Locate the cell with the specified text and output its (X, Y) center coordinate. 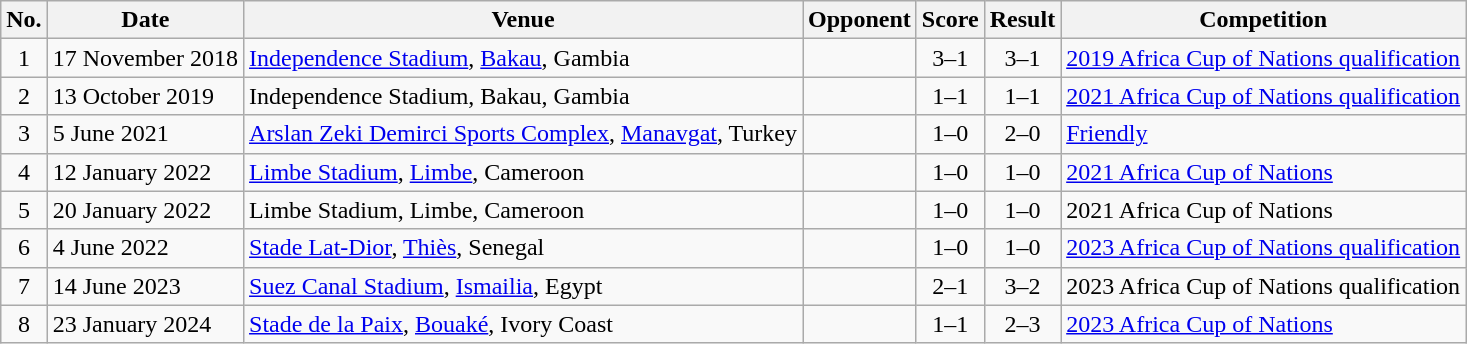
6 (24, 248)
Venue (524, 20)
Friendly (1264, 134)
1 (24, 58)
14 June 2023 (145, 286)
3–2 (1022, 286)
20 January 2022 (145, 210)
Score (950, 20)
Suez Canal Stadium, Ismailia, Egypt (524, 286)
No. (24, 20)
2–0 (1022, 134)
5 June 2021 (145, 134)
17 November 2018 (145, 58)
Opponent (860, 20)
13 October 2019 (145, 96)
Date (145, 20)
Result (1022, 20)
2–3 (1022, 324)
Competition (1264, 20)
7 (24, 286)
Stade Lat-Dior, Thiès, Senegal (524, 248)
2–1 (950, 286)
Stade de la Paix, Bouaké, Ivory Coast (524, 324)
3 (24, 134)
8 (24, 324)
4 (24, 172)
Arslan Zeki Demirci Sports Complex, Manavgat, Turkey (524, 134)
5 (24, 210)
2 (24, 96)
4 June 2022 (145, 248)
2023 Africa Cup of Nations (1264, 324)
2019 Africa Cup of Nations qualification (1264, 58)
23 January 2024 (145, 324)
2021 Africa Cup of Nations qualification (1264, 96)
12 January 2022 (145, 172)
